Capture the cell that displays the provided text and extract its [x, y] central coordinate. 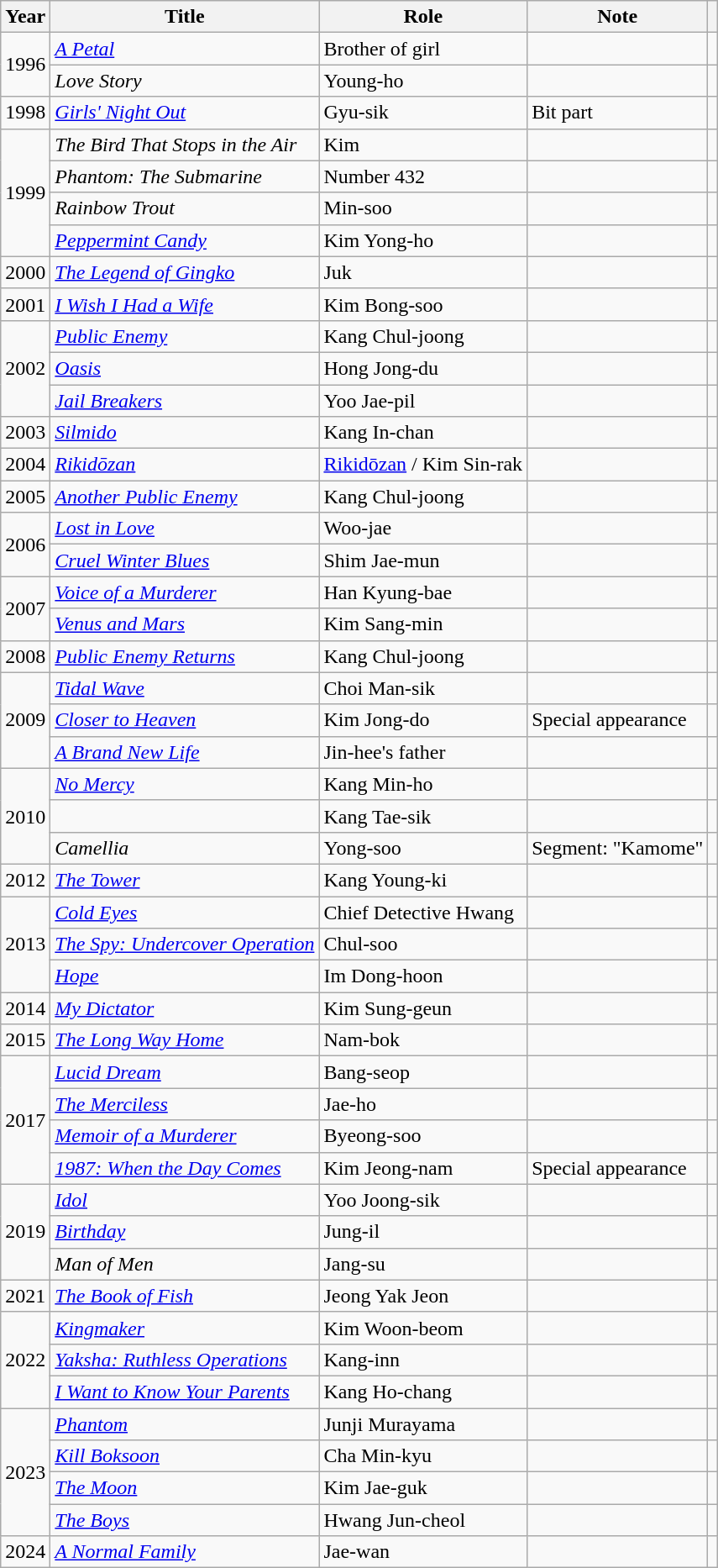
The Moon [185, 1488]
A Brand New Life [185, 752]
Kang Min-ho [423, 784]
Kingmaker [185, 1328]
Girls' Night Out [185, 113]
Hong Jong-du [423, 368]
Cha Min-kyu [423, 1456]
Closer to Heaven [185, 720]
Chul-soo [423, 944]
Jae-wan [423, 1552]
Phantom: The Submarine [185, 176]
Hwang Jun-cheol [423, 1520]
Choi Man-sik [423, 688]
Lucid Dream [185, 1072]
Kim Jae-guk [423, 1488]
Segment: "Kamome" [618, 848]
Title [185, 17]
Kang Ho-chang [423, 1392]
Cold Eyes [185, 912]
Camellia [185, 848]
Voice of a Murderer [185, 592]
Number 432 [423, 176]
2010 [25, 816]
Jeong Yak Jeon [423, 1296]
Peppermint Candy [185, 240]
Young-ho [423, 81]
Kang Tae-sik [423, 816]
Idol [185, 1200]
2021 [25, 1296]
Kang Young-ki [423, 880]
2014 [25, 1008]
Kim [423, 145]
Kim Yong-ho [423, 240]
Public Enemy Returns [185, 656]
2015 [25, 1040]
The Merciless [185, 1104]
Phantom [185, 1424]
Jae-ho [423, 1104]
Venus and Mars [185, 624]
Silmido [185, 433]
Jang-su [423, 1264]
The Boys [185, 1520]
Min-soo [423, 208]
Hope [185, 976]
Love Story [185, 81]
Cruel Winter Blues [185, 560]
Nam-bok [423, 1040]
1999 [25, 192]
Yoo Joong-sik [423, 1200]
Kim Jeong-nam [423, 1168]
The Tower [185, 880]
Kang-inn [423, 1360]
Jung-il [423, 1232]
Yong-soo [423, 848]
2019 [25, 1232]
Brother of girl [423, 49]
Yoo Jae-pil [423, 401]
2004 [25, 465]
1987: When the Day Comes [185, 1168]
2022 [25, 1360]
Han Kyung-bae [423, 592]
2024 [25, 1552]
Another Public Enemy [185, 497]
2006 [25, 545]
Rikidōzan [185, 465]
A Normal Family [185, 1552]
2008 [25, 656]
Man of Men [185, 1264]
Birthday [185, 1232]
Kim Woon-beom [423, 1328]
Kim Jong-do [423, 720]
The Long Way Home [185, 1040]
Memoir of a Murderer [185, 1136]
Bang-seop [423, 1072]
A Petal [185, 49]
2002 [25, 368]
Woo-jae [423, 529]
2007 [25, 608]
I Want to Know Your Parents [185, 1392]
Role [423, 17]
2001 [25, 304]
The Legend of Gingko [185, 272]
Tidal Wave [185, 688]
Kang In-chan [423, 433]
Junji Murayama [423, 1424]
Gyu-sik [423, 113]
2009 [25, 720]
Juk [423, 272]
Bit part [618, 113]
Jail Breakers [185, 401]
Chief Detective Hwang [423, 912]
2003 [25, 433]
Rikidōzan / Kim Sin-rak [423, 465]
The Book of Fish [185, 1296]
The Bird That Stops in the Air [185, 145]
No Mercy [185, 784]
1998 [25, 113]
Rainbow Trout [185, 208]
2005 [25, 497]
Kim Sung-geun [423, 1008]
Im Dong-hoon [423, 976]
Kill Boksoon [185, 1456]
2012 [25, 880]
Public Enemy [185, 336]
I Wish I Had a Wife [185, 304]
2023 [25, 1472]
Jin-hee's father [423, 752]
1996 [25, 65]
2000 [25, 272]
Byeong-soo [423, 1136]
Oasis [185, 368]
Kim Sang-min [423, 624]
Yaksha: Ruthless Operations [185, 1360]
2013 [25, 944]
Lost in Love [185, 529]
Year [25, 17]
2017 [25, 1120]
My Dictator [185, 1008]
Note [618, 17]
The Spy: Undercover Operation [185, 944]
Shim Jae-mun [423, 560]
Kim Bong-soo [423, 304]
